Extract the [X, Y] coordinate from the center of the cell holding the provided text.  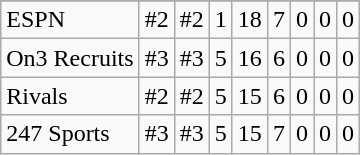
1 [220, 20]
On3 Recruits [70, 58]
247 Sports [70, 134]
ESPN [70, 20]
18 [250, 20]
16 [250, 58]
Rivals [70, 96]
